Output the (x, y) coordinate of the center of the cell containing the given text.  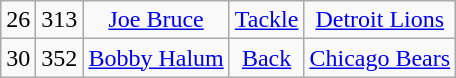
30 (18, 58)
Detroit Lions (380, 20)
Tackle (266, 20)
352 (60, 58)
Joe Bruce (156, 20)
Bobby Halum (156, 58)
Chicago Bears (380, 58)
Back (266, 58)
313 (60, 20)
26 (18, 20)
